Detect which cell encompasses the target text, then output its [X, Y] center coordinate. 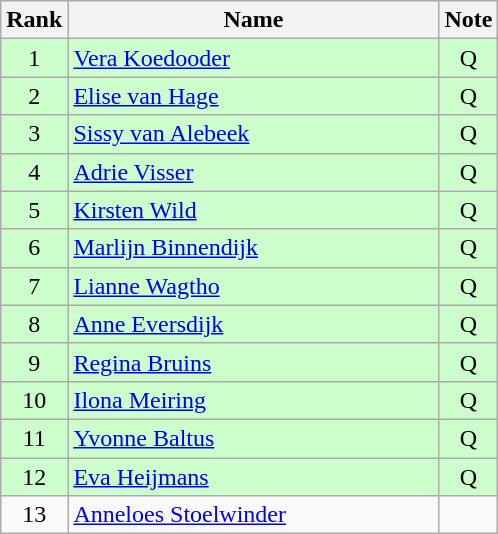
6 [34, 248]
11 [34, 438]
Note [468, 20]
Sissy van Alebeek [254, 134]
5 [34, 210]
Anneloes Stoelwinder [254, 515]
Eva Heijmans [254, 477]
7 [34, 286]
8 [34, 324]
9 [34, 362]
Rank [34, 20]
Vera Koedooder [254, 58]
Marlijn Binnendijk [254, 248]
13 [34, 515]
Adrie Visser [254, 172]
4 [34, 172]
10 [34, 400]
2 [34, 96]
Regina Bruins [254, 362]
Elise van Hage [254, 96]
3 [34, 134]
12 [34, 477]
Yvonne Baltus [254, 438]
Ilona Meiring [254, 400]
Lianne Wagtho [254, 286]
1 [34, 58]
Name [254, 20]
Kirsten Wild [254, 210]
Anne Eversdijk [254, 324]
